Capture the cell that displays the provided text and extract its (X, Y) central coordinate. 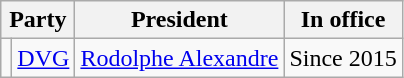
Party (38, 20)
President (180, 20)
DVG (44, 58)
Since 2015 (343, 58)
Rodolphe Alexandre (180, 58)
In office (343, 20)
